Provide the (X, Y) coordinate of the cell's center where the given text is located.  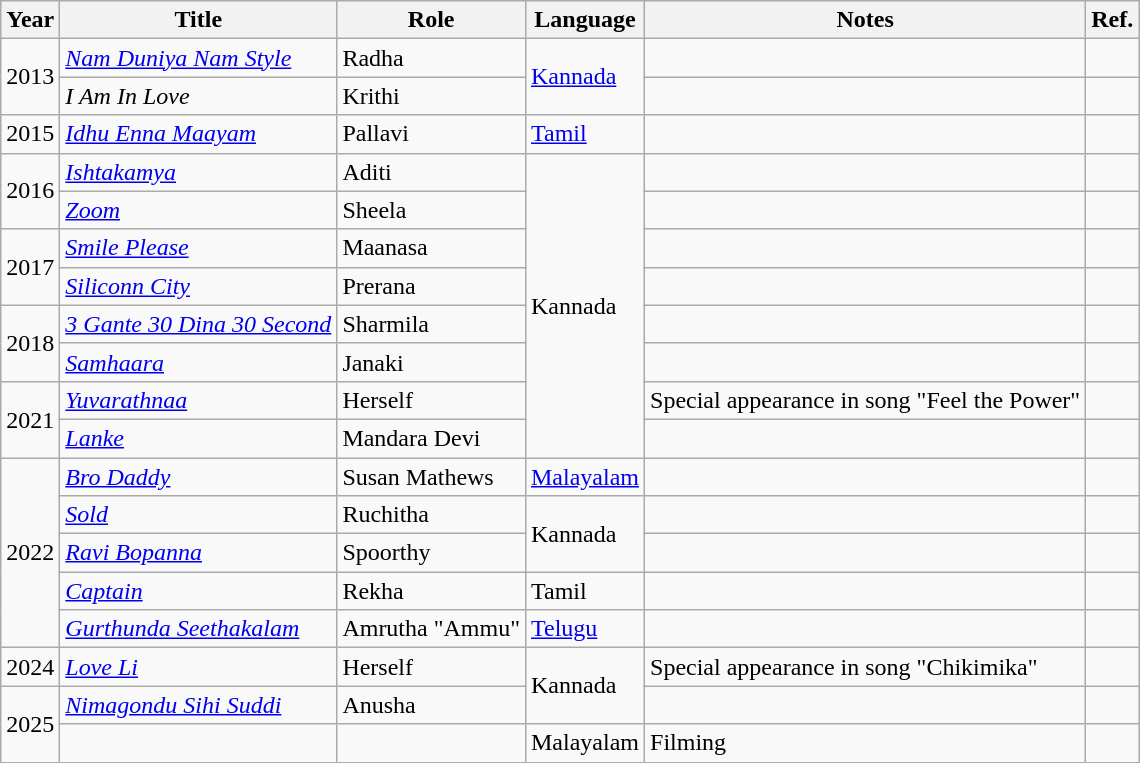
Love Li (198, 667)
2021 (30, 419)
Krithi (432, 96)
Susan Mathews (432, 477)
2015 (30, 134)
Ravi Bopanna (198, 553)
Siliconn City (198, 286)
Radha (432, 58)
Gurthunda Seethakalam (198, 629)
Sold (198, 515)
Sheela (432, 210)
Filming (866, 743)
Notes (866, 20)
2016 (30, 191)
Sharmila (432, 324)
Nimagondu Sihi Suddi (198, 705)
2017 (30, 267)
Janaki (432, 362)
Lanke (198, 438)
Pallavi (432, 134)
Special appearance in song "Feel the Power" (866, 400)
Ruchitha (432, 515)
Idhu Enna Maayam (198, 134)
Amrutha "Ammu" (432, 629)
Maanasa (432, 248)
Special appearance in song "Chikimika" (866, 667)
Samhaara (198, 362)
Nam Duniya Nam Style (198, 58)
Yuvarathnaa (198, 400)
2025 (30, 724)
Mandara Devi (432, 438)
Spoorthy (432, 553)
Year (30, 20)
Aditi (432, 172)
Language (584, 20)
Title (198, 20)
Smile Please (198, 248)
Prerana (432, 286)
2018 (30, 343)
Ishtakamya (198, 172)
Bro Daddy (198, 477)
I Am In Love (198, 96)
Captain (198, 591)
2022 (30, 553)
Role (432, 20)
2024 (30, 667)
Ref. (1112, 20)
Zoom (198, 210)
Rekha (432, 591)
Telugu (584, 629)
2013 (30, 77)
Anusha (432, 705)
3 Gante 30 Dina 30 Second (198, 324)
